Return (x, y) of the center of cell containing provided text 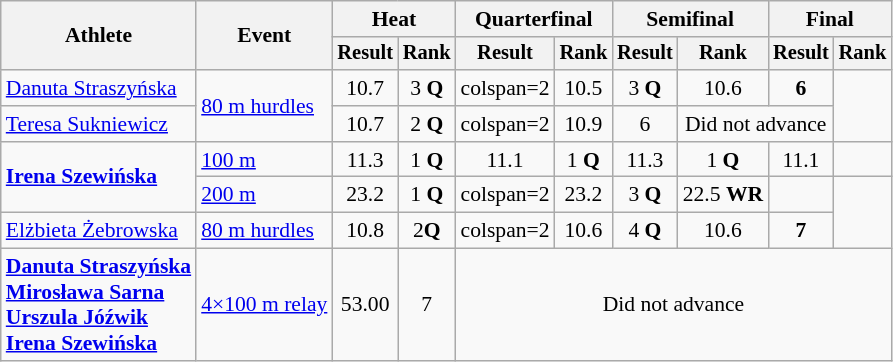
2 Q (427, 124)
2Q (427, 231)
10.9 (584, 124)
Irena Szewińska (98, 178)
22.5 WR (723, 195)
Teresa Sukniewicz (98, 124)
200 m (264, 195)
Danuta StraszyńskaMirosława SarnaUrszula JóźwikIrena Szewińska (98, 305)
10.8 (365, 231)
Final (830, 19)
10.5 (584, 88)
Semifinal (690, 19)
Elżbieta Żebrowska (98, 231)
100 m (264, 160)
Danuta Straszyńska (98, 88)
Quarterfinal (534, 19)
53.00 (365, 305)
Heat (394, 19)
4×100 m relay (264, 305)
4 Q (645, 231)
Event (264, 36)
Athlete (98, 36)
